Output the [x, y] coordinate of the center of the cell containing the given text.  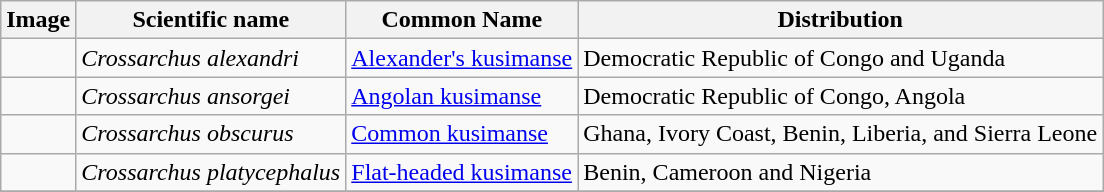
Angolan kusimanse [462, 96]
Crossarchus obscurus [211, 134]
Flat-headed kusimanse [462, 172]
Benin, Cameroon and Nigeria [840, 172]
Crossarchus ansorgei [211, 96]
Crossarchus alexandri [211, 58]
Democratic Republic of Congo and Uganda [840, 58]
Image [38, 20]
Alexander's kusimanse [462, 58]
Crossarchus platycephalus [211, 172]
Democratic Republic of Congo, Angola [840, 96]
Scientific name [211, 20]
Common Name [462, 20]
Distribution [840, 20]
Common kusimanse [462, 134]
Ghana, Ivory Coast, Benin, Liberia, and Sierra Leone [840, 134]
